Extract the [X, Y] coordinate from the center of the cell holding the provided text.  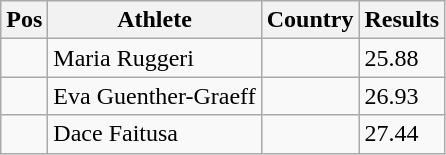
Athlete [154, 20]
Dace Faitusa [154, 134]
Results [402, 20]
25.88 [402, 58]
Maria Ruggeri [154, 58]
27.44 [402, 134]
26.93 [402, 96]
Country [310, 20]
Pos [24, 20]
Eva Guenther-Graeff [154, 96]
